Return (X, Y) of the center of cell containing provided text 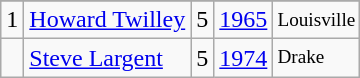
Drake (316, 58)
Steve Largent (108, 58)
1974 (244, 58)
Louisville (316, 20)
1965 (244, 20)
Howard Twilley (108, 20)
1 (12, 20)
